Pinpoint the cell where the given text exists, returning its [X, Y] midpoint coordinate. 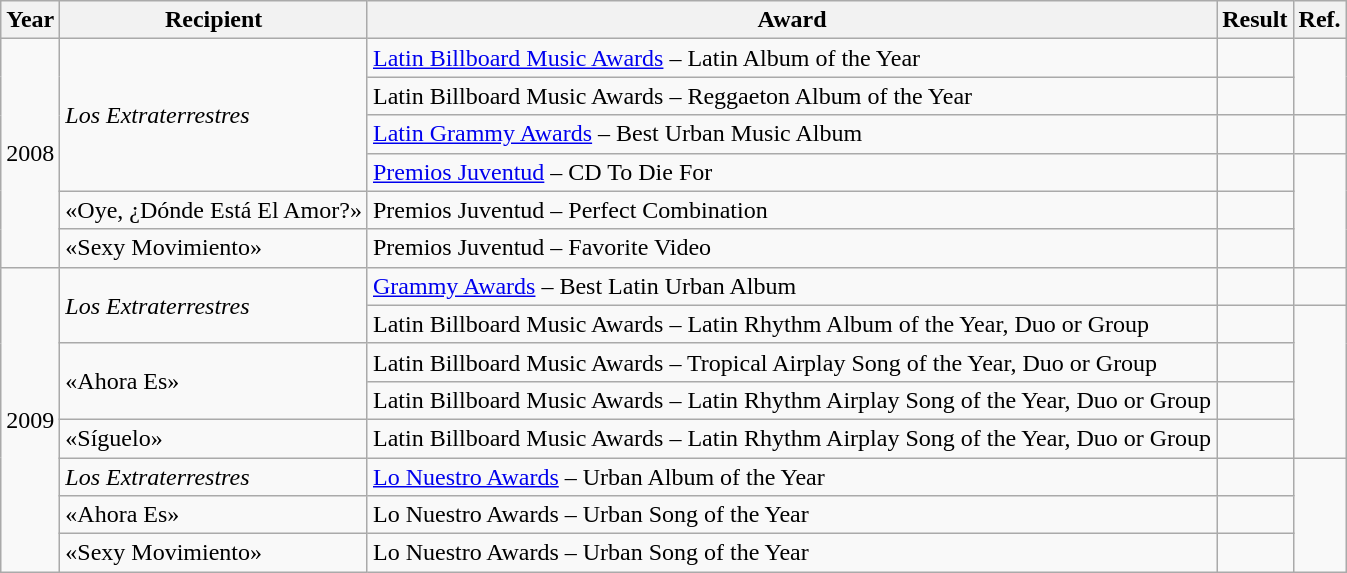
Premios Juventud – Perfect Combination [792, 210]
Premios Juventud – Favorite Video [792, 248]
2008 [30, 153]
Latin Billboard Music Awards – Tropical Airplay Song of the Year, Duo or Group [792, 362]
«Síguelo» [214, 438]
Grammy Awards – Best Latin Urban Album [792, 286]
«Oye, ¿Dónde Está El Amor?» [214, 210]
Latin Billboard Music Awards – Latin Album of the Year [792, 58]
Recipient [214, 20]
Result [1255, 20]
Ref. [1320, 20]
Latin Billboard Music Awards – Latin Rhythm Album of the Year, Duo or Group [792, 324]
Award [792, 20]
Year [30, 20]
2009 [30, 419]
Premios Juventud – CD To Die For [792, 172]
Latin Billboard Music Awards – Reggaeton Album of the Year [792, 96]
Lo Nuestro Awards – Urban Album of the Year [792, 477]
Latin Grammy Awards – Best Urban Music Album [792, 134]
